Scan for the cell matching the given text and deliver its [x, y] coordinate at center. 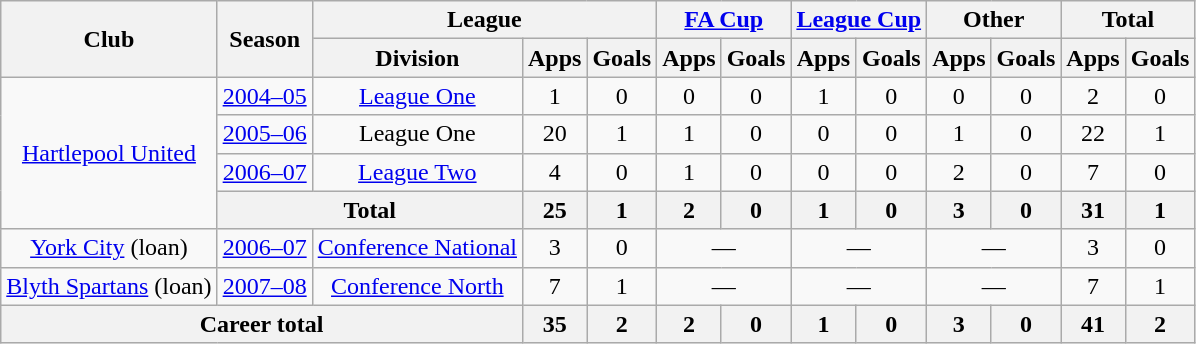
35 [554, 324]
20 [554, 134]
2004–05 [264, 96]
Season [264, 39]
4 [554, 172]
League [484, 20]
Conference National [417, 248]
Club [109, 39]
Division [417, 58]
Conference North [417, 286]
Hartlepool United [109, 153]
Other [994, 20]
FA Cup [724, 20]
League Two [417, 172]
25 [554, 210]
York City (loan) [109, 248]
Blyth Spartans (loan) [109, 286]
2007–08 [264, 286]
Career total [262, 324]
22 [1093, 134]
31 [1093, 210]
League Cup [859, 20]
2005–06 [264, 134]
41 [1093, 324]
